Capture the cell that displays the provided text and extract its (X, Y) central coordinate. 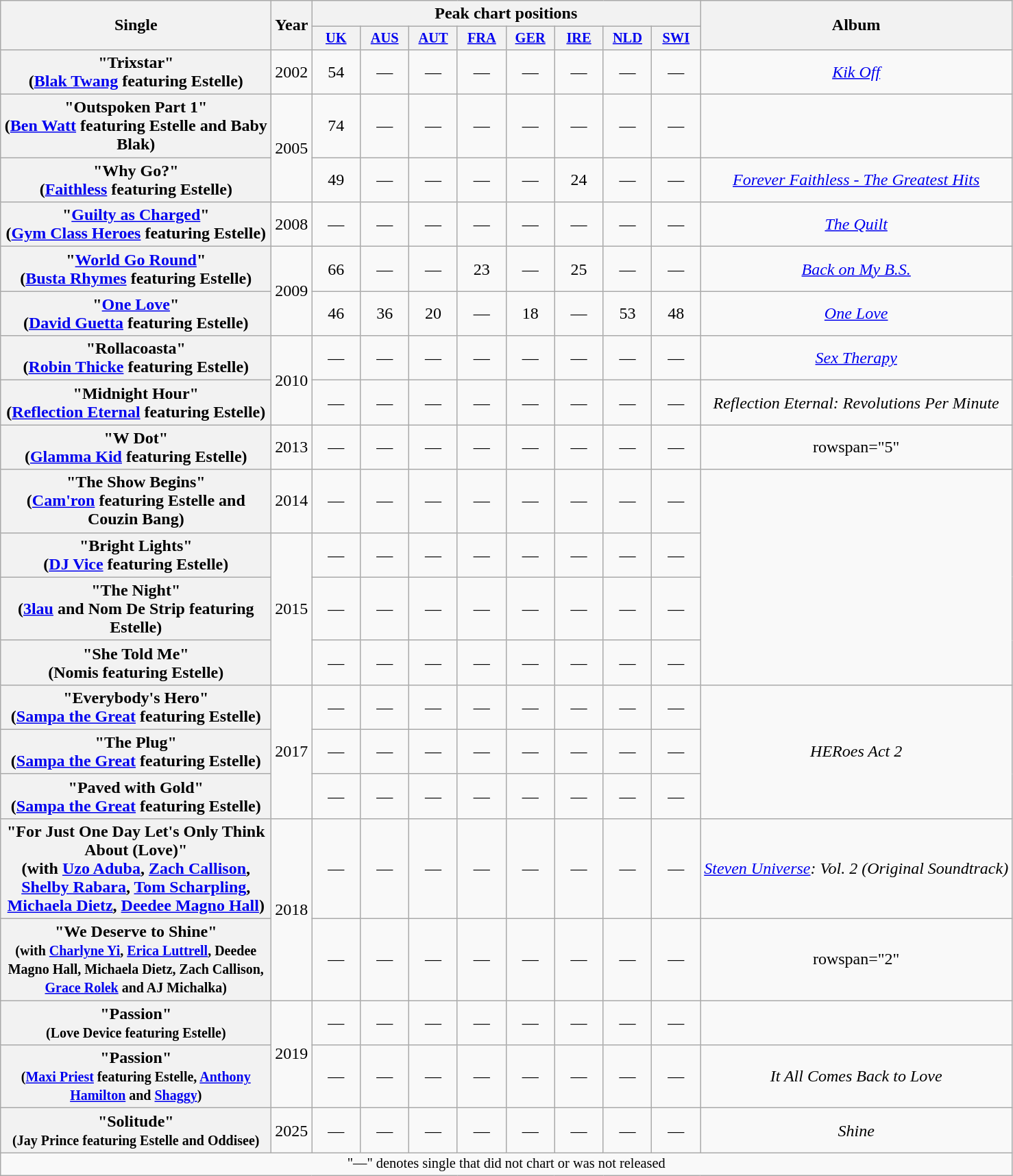
"She Told Me"(Nomis featuring Estelle) (136, 662)
Shine (857, 1131)
66 (336, 269)
Reflection Eternal: Revolutions Per Minute (857, 403)
"Midnight Hour"(Reflection Eternal featuring Estelle) (136, 403)
SWI (676, 38)
rowspan="2" (857, 959)
IRE (578, 38)
It All Comes Back to Love (857, 1077)
"Why Go?"(Faithless featuring Estelle) (136, 180)
Back on My B.S. (857, 269)
18 (530, 314)
49 (336, 180)
"Solitude" (Jay Prince featuring Estelle and Oddisee) (136, 1131)
The Quilt (857, 225)
24 (578, 180)
Album (857, 25)
Sex Therapy (857, 358)
Single (136, 25)
HERoes Act 2 (857, 751)
2018 (292, 909)
20 (433, 314)
2005 (292, 148)
UK (336, 38)
FRA (481, 38)
"Outspoken Part 1"(Ben Watt featuring Estelle and Baby Blak) (136, 126)
AUT (433, 38)
2013 (292, 447)
"Guilty as Charged"(Gym Class Heroes featuring Estelle) (136, 225)
Year (292, 25)
2019 (292, 1054)
2025 (292, 1131)
"Passion" (Love Device featuring Estelle) (136, 1022)
rowspan="5" (857, 447)
"World Go Round"(Busta Rhymes featuring Estelle) (136, 269)
GER (530, 38)
2017 (292, 751)
2014 (292, 501)
"Passion" (Maxi Priest featuring Estelle, Anthony Hamilton and Shaggy) (136, 1077)
AUS (385, 38)
"W Dot"(Glamma Kid featuring Estelle) (136, 447)
"Trixstar"(Blak Twang featuring Estelle) (136, 71)
"The Show Begins"(Cam'ron featuring Estelle and Couzin Bang) (136, 501)
54 (336, 71)
"We Deserve to Shine" (with Charlyne Yi, Erica Luttrell, Deedee Magno Hall, Michaela Dietz, Zach Callison, Grace Rolek and AJ Michalka) (136, 959)
25 (578, 269)
2008 (292, 225)
Peak chart positions (506, 14)
"The Night"(3lau and Nom De Strip featuring Estelle) (136, 609)
NLD (628, 38)
2015 (292, 609)
74 (336, 126)
One Love (857, 314)
"The Plug"(Sampa the Great featuring Estelle) (136, 751)
53 (628, 314)
46 (336, 314)
Kik Off (857, 71)
23 (481, 269)
"One Love"(David Guetta featuring Estelle) (136, 314)
"—" denotes single that did not chart or was not released (506, 1164)
2002 (292, 71)
2009 (292, 291)
"For Just One Day Let's Only Think About (Love)"(with Uzo Aduba, Zach Callison, Shelby Rabara, Tom Scharpling, Michaela Dietz, Deedee Magno Hall) (136, 868)
"Bright Lights"(DJ Vice featuring Estelle) (136, 555)
Steven Universe: Vol. 2 (Original Soundtrack) (857, 868)
"Everybody's Hero"(Sampa the Great featuring Estelle) (136, 707)
"Rollacoasta"(Robin Thicke featuring Estelle) (136, 358)
"Paved with Gold"(Sampa the Great featuring Estelle) (136, 796)
48 (676, 314)
Forever Faithless - The Greatest Hits (857, 180)
2010 (292, 380)
36 (385, 314)
